Find where the given text appears and provide that cell's center as [x, y] coordinate. 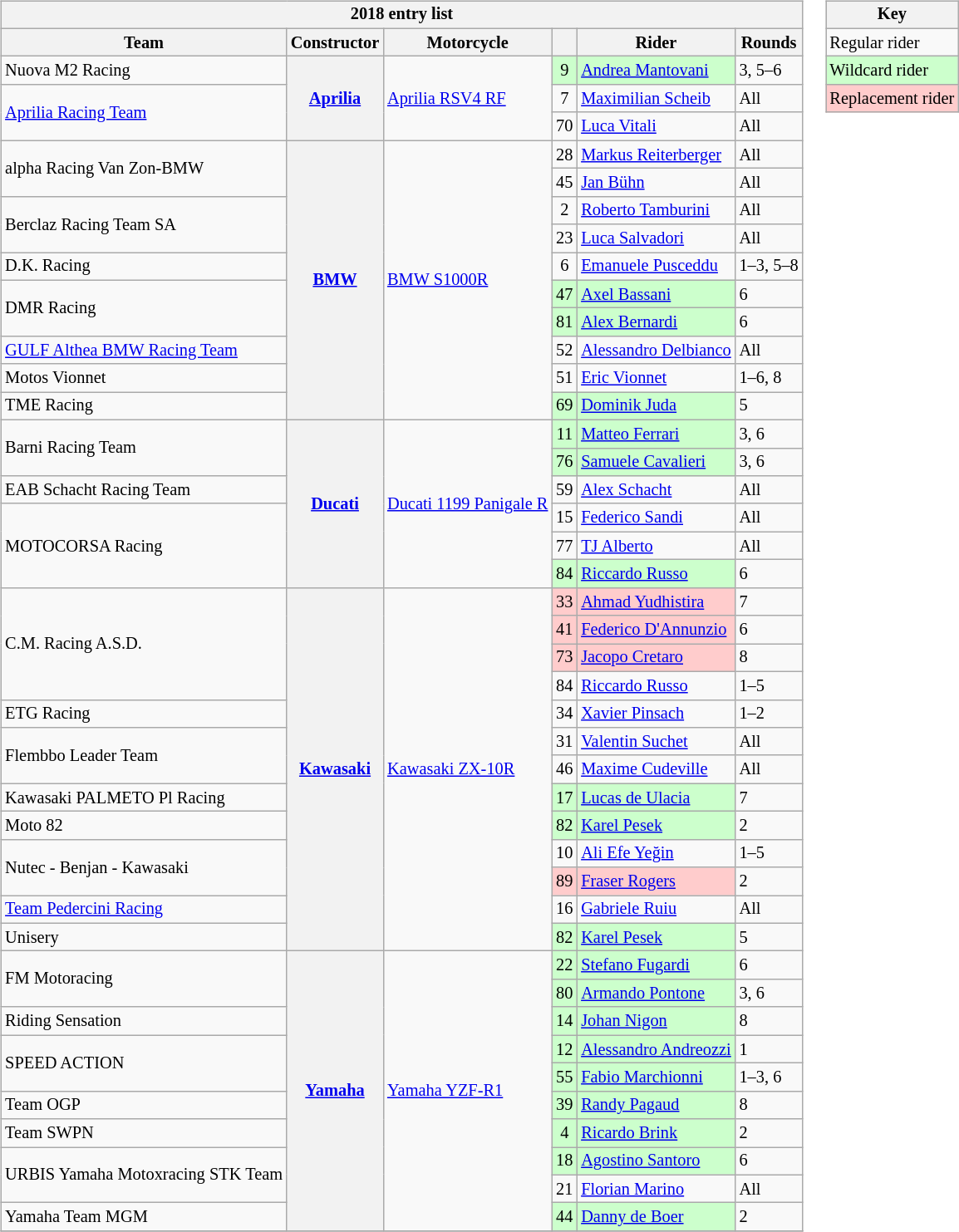
17 [564, 798]
BMW [335, 281]
Florian Marino [656, 1189]
45 [564, 183]
Team [144, 42]
Team OGP [144, 1105]
Yamaha YZF-R1 [467, 1092]
C.M. Racing A.S.D. [144, 643]
Aprilia [335, 98]
46 [564, 769]
89 [564, 881]
12 [564, 1049]
34 [564, 714]
Kawasaki [335, 769]
D.K. Racing [144, 267]
Stefano Fugardi [656, 965]
Rider [656, 42]
51 [564, 378]
4 [564, 1133]
Maximilian Scheib [656, 99]
9 [564, 71]
16 [564, 910]
1–2 [770, 714]
14 [564, 1021]
Constructor [335, 42]
81 [564, 322]
Jacopo Cretaro [656, 658]
SPEED ACTION [144, 1063]
Samuele Cavalieri [656, 462]
Ali Efe Yeğin [656, 853]
21 [564, 1189]
80 [564, 994]
Moto 82 [144, 826]
33 [564, 601]
15 [564, 518]
Rounds [770, 42]
47 [564, 294]
EAB Schacht Racing Team [144, 490]
18 [564, 1161]
Matteo Ferrari [656, 434]
2018 entry list [401, 15]
Federico D'Annunzio [656, 630]
Agostino Santoro [656, 1161]
URBIS Yamaha Motoxracing STK Team [144, 1175]
Federico Sandi [656, 518]
1–3, 6 [770, 1077]
69 [564, 406]
1–3, 5–8 [770, 267]
Ricardo Brink [656, 1133]
Motos Vionnet [144, 378]
alpha Racing Van Zon-BMW [144, 168]
TME Racing [144, 406]
Key [893, 15]
Ahmad Yudhistira [656, 601]
Team Pedercini Racing [144, 910]
GULF Althea BMW Racing Team [144, 351]
FM Motoracing [144, 979]
41 [564, 630]
1–6, 8 [770, 378]
Unisery [144, 937]
Valentin Suchet [656, 742]
Yamaha Team MGM [144, 1217]
Nuova M2 Racing [144, 71]
Aprilia Racing Team [144, 113]
44 [564, 1217]
Alex Bernardi [656, 322]
Armando Pontone [656, 994]
Wildcard rider [893, 71]
Kawasaki ZX-10R [467, 769]
Flembbo Leader Team [144, 756]
52 [564, 351]
Ducati [335, 503]
70 [564, 126]
Dominik Juda [656, 406]
Nutec - Benjan - Kawasaki [144, 867]
Jan Bühn [656, 183]
Xavier Pinsach [656, 714]
59 [564, 490]
76 [564, 462]
Gabriele Ruiu [656, 910]
Johan Nigon [656, 1021]
Kawasaki PALMETO Pl Racing [144, 798]
Markus Reiterberger [656, 155]
73 [564, 658]
3, 5–6 [770, 71]
11 [564, 434]
Yamaha [335, 1092]
Team SWPN [144, 1133]
Eric Vionnet [656, 378]
Berclaz Racing Team SA [144, 224]
55 [564, 1077]
39 [564, 1105]
DMR Racing [144, 307]
Randy Pagaud [656, 1105]
Riding Sensation [144, 1021]
Luca Salvadori [656, 238]
31 [564, 742]
MOTOCORSA Racing [144, 545]
Maxime Cudeville [656, 769]
Danny de Boer [656, 1217]
Roberto Tamburini [656, 210]
Replacement rider [893, 99]
1 [770, 1049]
Aprilia RSV4 RF [467, 98]
Luca Vitali [656, 126]
Fraser Rogers [656, 881]
Andrea Mantovani [656, 71]
10 [564, 853]
77 [564, 546]
Fabio Marchionni [656, 1077]
Alessandro Delbianco [656, 351]
Barni Racing Team [144, 447]
Axel Bassani [656, 294]
22 [564, 965]
Alessandro Andreozzi [656, 1049]
TJ Alberto [656, 546]
ETG Racing [144, 714]
23 [564, 238]
Emanuele Pusceddu [656, 267]
Alex Schacht [656, 490]
Ducati 1199 Panigale R [467, 503]
BMW S1000R [467, 281]
Motorcycle [467, 42]
Lucas de Ulacia [656, 798]
28 [564, 155]
Regular rider [893, 42]
